Detect which cell encompasses the target text, then output its (X, Y) center coordinate. 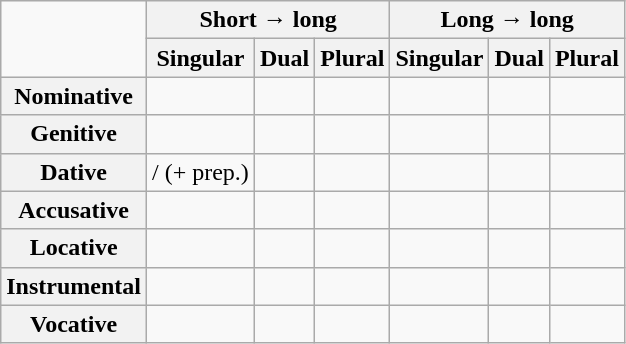
Vocative (74, 324)
Long → long (508, 20)
Genitive (74, 134)
Dative (74, 172)
Nominative (74, 96)
Short → long (268, 20)
Accusative (74, 210)
Locative (74, 248)
Instrumental (74, 286)
/ (+ prep.) (200, 172)
